Provide the (x, y) coordinate of the cell's center where the given text is located.  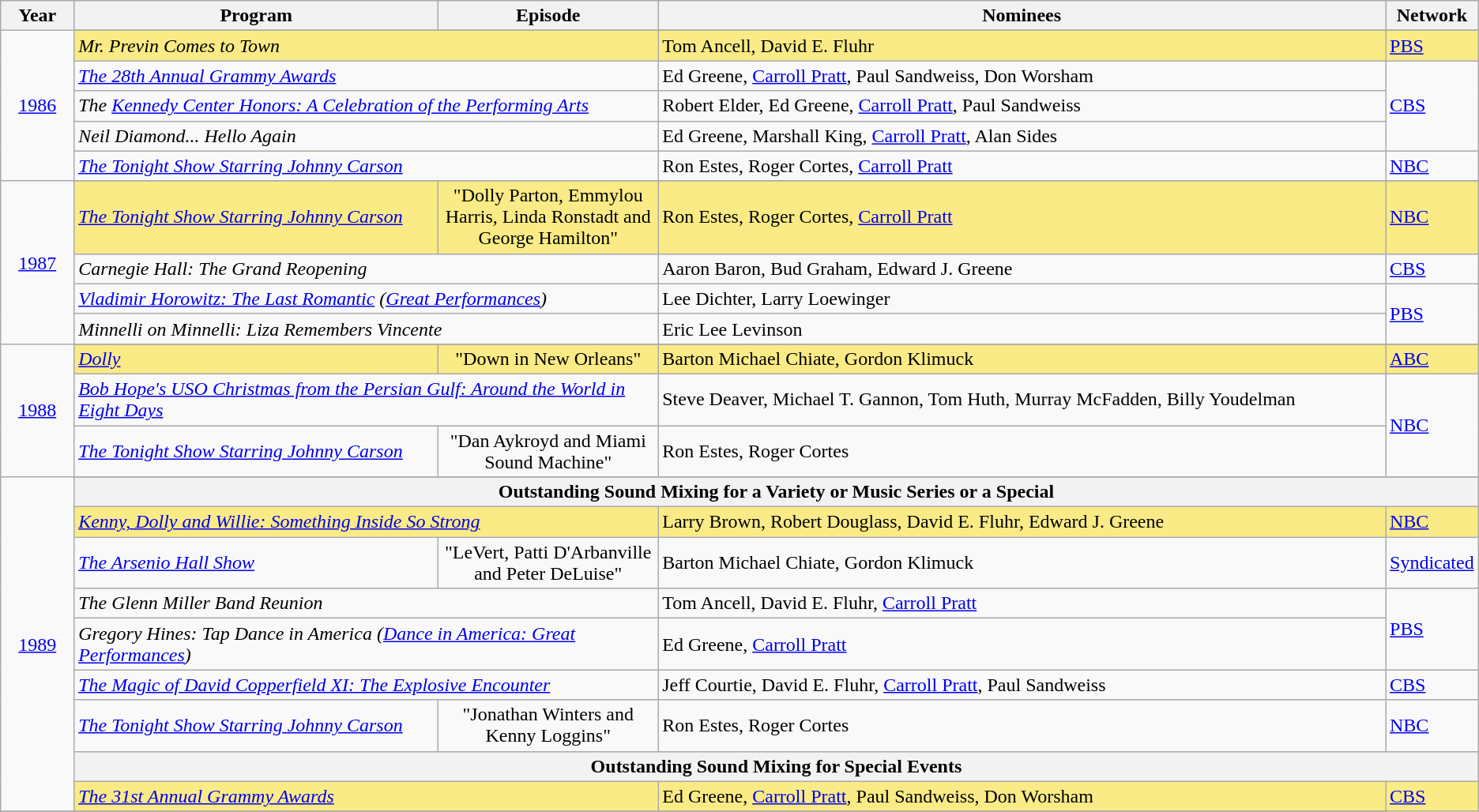
Year (38, 16)
Outstanding Sound Mixing for Special Events (777, 766)
Neil Diamond... Hello Again (367, 136)
Tom Ancell, David E. Fluhr (1022, 46)
Larry Brown, Robert Douglass, David E. Fluhr, Edward J. Greene (1022, 522)
Steve Deaver, Michael T. Gannon, Tom Huth, Murray McFadden, Billy Youdelman (1022, 400)
The 31st Annual Grammy Awards (367, 796)
Minnelli on Minnelli: Liza Remembers Vincente (367, 329)
The Magic of David Copperfield XI: The Explosive Encounter (367, 685)
Gregory Hines: Tap Dance in America (Dance in America: Great Performances) (367, 645)
Robert Elder, Ed Greene, Carroll Pratt, Paul Sandweiss (1022, 106)
Kenny, Dolly and Willie: Something Inside So Strong (367, 522)
1987 (38, 262)
Ed Greene, Marshall King, Carroll Pratt, Alan Sides (1022, 136)
"Dan Aykroyd and Miami Sound Machine" (548, 450)
Network (1432, 16)
Eric Lee Levinson (1022, 329)
1986 (38, 106)
ABC (1432, 359)
The 28th Annual Grammy Awards (367, 76)
Tom Ancell, David E. Fluhr, Carroll Pratt (1022, 603)
Mr. Previn Comes to Town (367, 46)
Outstanding Sound Mixing for a Variety or Music Series or a Special (777, 492)
"LeVert, Patti D'Arbanville and Peter DeLuise" (548, 562)
"Dolly Parton, Emmylou Harris, Linda Ronstadt and George Hamilton" (548, 217)
Syndicated (1432, 562)
Dolly (256, 359)
Aaron Baron, Bud Graham, Edward J. Greene (1022, 269)
The Arsenio Hall Show (256, 562)
Carnegie Hall: The Grand Reopening (367, 269)
Ed Greene, Carroll Pratt (1022, 645)
Vladimir Horowitz: The Last Romantic (Great Performances) (367, 299)
Jeff Courtie, David E. Fluhr, Carroll Pratt, Paul Sandweiss (1022, 685)
The Glenn Miller Band Reunion (367, 603)
"Down in New Orleans" (548, 359)
Lee Dichter, Larry Loewinger (1022, 299)
Episode (548, 16)
Nominees (1022, 16)
Program (256, 16)
"Jonathan Winters and Kenny Loggins" (548, 725)
The Kennedy Center Honors: A Celebration of the Performing Arts (367, 106)
1988 (38, 410)
1989 (38, 645)
Bob Hope's USO Christmas from the Persian Gulf: Around the World in Eight Days (367, 400)
